Extract the [x, y] coordinate from the center of the cell holding the provided text.  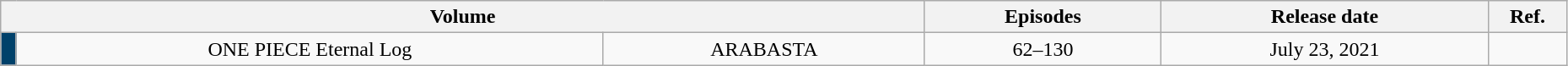
ONE PIECE Eternal Log [310, 49]
ARABASTA [764, 49]
Episodes [1043, 17]
62–130 [1043, 49]
Ref. [1528, 17]
July 23, 2021 [1324, 49]
Volume [463, 17]
Release date [1324, 17]
